Detect which cell encompasses the target text, then output its (X, Y) center coordinate. 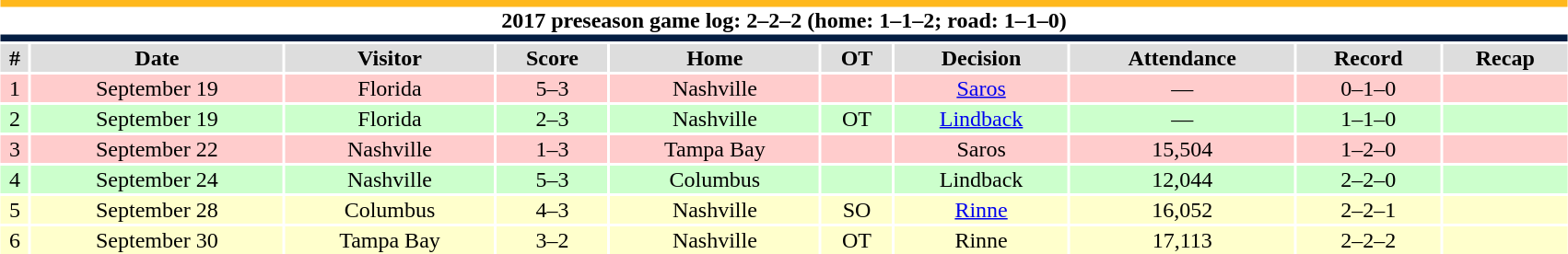
1–2–0 (1368, 149)
Date (157, 58)
15,504 (1182, 149)
Recap (1505, 58)
Visitor (390, 58)
September 28 (157, 210)
# (15, 58)
0–1–0 (1368, 88)
Home (715, 58)
1–1–0 (1368, 119)
2017 preseason game log: 2–2–2 (home: 1–1–2; road: 1–1–0) (784, 20)
3–2 (552, 240)
4 (15, 179)
2–2–1 (1368, 210)
4–3 (552, 210)
17,113 (1182, 240)
3 (15, 149)
September 30 (157, 240)
2–2–0 (1368, 179)
Attendance (1182, 58)
2–3 (552, 119)
1–3 (552, 149)
September 24 (157, 179)
SO (857, 210)
2–2–2 (1368, 240)
1 (15, 88)
12,044 (1182, 179)
5 (15, 210)
6 (15, 240)
September 22 (157, 149)
Record (1368, 58)
16,052 (1182, 210)
Decision (981, 58)
2 (15, 119)
Score (552, 58)
